Output the (x, y) coordinate of the center of the cell containing the given text.  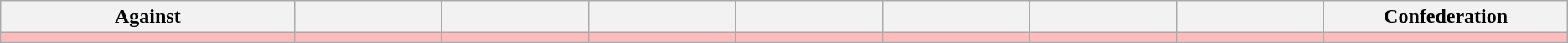
Confederation (1446, 17)
Against (147, 17)
